Determine the [X, Y] coordinate at the center of the cell enclosing the given text.  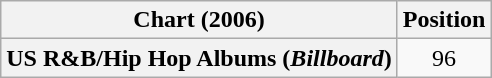
Chart (2006) [199, 20]
US R&B/Hip Hop Albums (Billboard) [199, 58]
96 [444, 58]
Position [444, 20]
